Find where the given text appears and provide that cell's center as (x, y) coordinate. 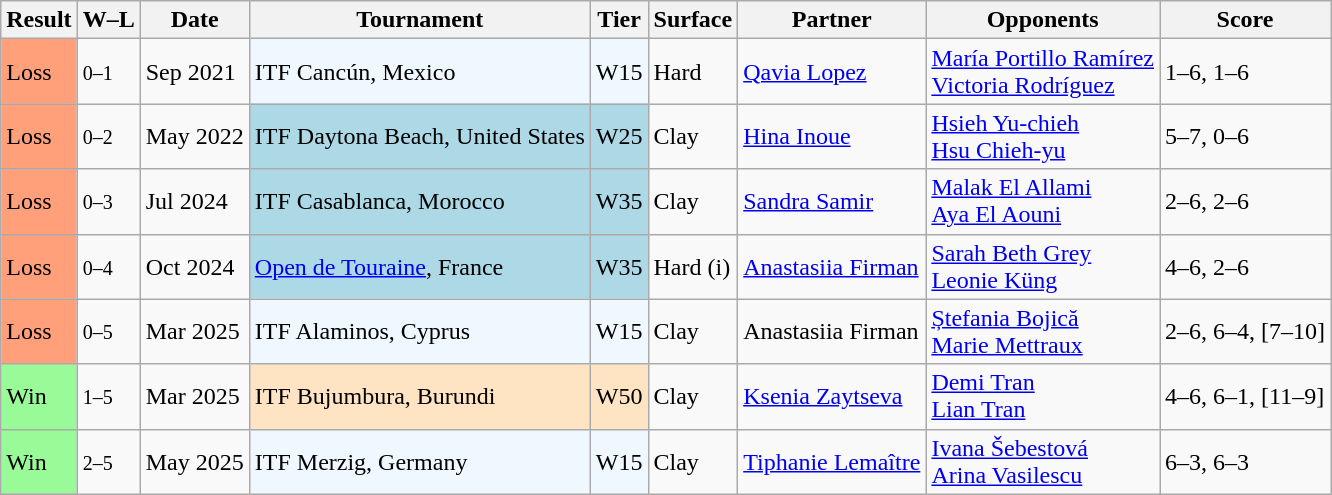
0–2 (108, 136)
Score (1246, 20)
2–5 (108, 462)
ITF Bujumbura, Burundi (420, 396)
0–5 (108, 332)
ITF Daytona Beach, United States (420, 136)
May 2025 (194, 462)
Open de Touraine, France (420, 266)
María Portillo Ramírez Victoria Rodríguez (1043, 72)
ITF Cancún, Mexico (420, 72)
Tournament (420, 20)
ITF Alaminos, Cyprus (420, 332)
Surface (693, 20)
Hard (693, 72)
Opponents (1043, 20)
Sandra Samir (832, 202)
4–6, 6–1, [11–9] (1246, 396)
Oct 2024 (194, 266)
ITF Casablanca, Morocco (420, 202)
Demi Tran Lian Tran (1043, 396)
0–3 (108, 202)
Tiphanie Lemaître (832, 462)
W50 (619, 396)
Tier (619, 20)
Sarah Beth Grey Leonie Küng (1043, 266)
Malak El Allami Aya El Aouni (1043, 202)
W–L (108, 20)
Hina Inoue (832, 136)
Hard (i) (693, 266)
Jul 2024 (194, 202)
2–6, 2–6 (1246, 202)
5–7, 0–6 (1246, 136)
Sep 2021 (194, 72)
Date (194, 20)
0–1 (108, 72)
ITF Merzig, Germany (420, 462)
Hsieh Yu-chieh Hsu Chieh-yu (1043, 136)
Ștefania Bojică Marie Mettraux (1043, 332)
0–4 (108, 266)
May 2022 (194, 136)
4–6, 2–6 (1246, 266)
Ivana Šebestová Arina Vasilescu (1043, 462)
Qavia Lopez (832, 72)
1–5 (108, 396)
Ksenia Zaytseva (832, 396)
1–6, 1–6 (1246, 72)
Result (39, 20)
2–6, 6–4, [7–10] (1246, 332)
Partner (832, 20)
6–3, 6–3 (1246, 462)
W25 (619, 136)
